Find where the given text appears and provide that cell's center as (X, Y) coordinate. 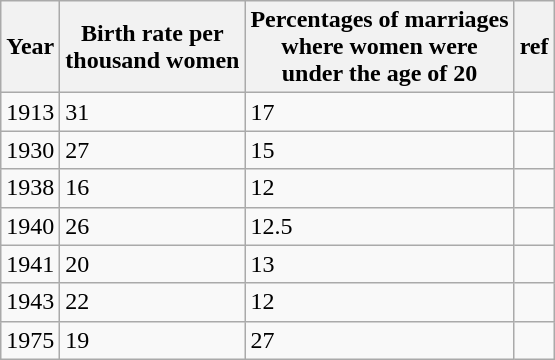
1941 (30, 264)
20 (152, 264)
ref (534, 47)
1940 (30, 226)
1930 (30, 150)
1943 (30, 302)
1913 (30, 112)
12.5 (380, 226)
Percentages of marriageswhere women wereunder the age of 20 (380, 47)
Year (30, 47)
Birth rate perthousand women (152, 47)
26 (152, 226)
17 (380, 112)
22 (152, 302)
13 (380, 264)
16 (152, 188)
15 (380, 150)
1938 (30, 188)
1975 (30, 340)
19 (152, 340)
31 (152, 112)
